Find where the given text appears and provide that cell's center as (x, y) coordinate. 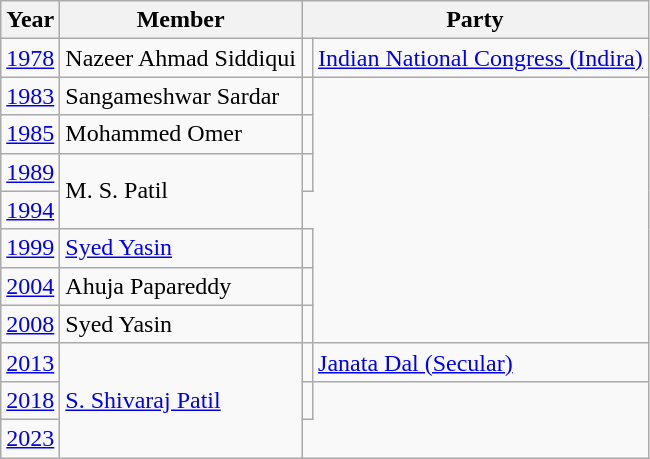
1994 (30, 210)
1983 (30, 96)
Year (30, 20)
Member (181, 20)
2018 (30, 400)
Janata Dal (Secular) (481, 362)
2013 (30, 362)
Ahuja Papareddy (181, 286)
2008 (30, 324)
S. Shivaraj Patil (181, 400)
1978 (30, 58)
Nazeer Ahmad Siddiqui (181, 58)
Sangameshwar Sardar (181, 96)
1989 (30, 172)
1999 (30, 248)
Mohammed Omer (181, 134)
M. S. Patil (181, 191)
2004 (30, 286)
2023 (30, 438)
Party (476, 20)
1985 (30, 134)
Indian National Congress (Indira) (481, 58)
